Return (x, y) of the center of cell containing provided text 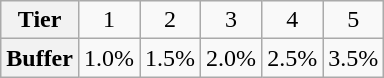
2.0% (232, 58)
1 (108, 20)
2.5% (292, 58)
4 (292, 20)
2 (170, 20)
5 (354, 20)
Tier (40, 20)
1.5% (170, 58)
1.0% (108, 58)
3 (232, 20)
Buffer (40, 58)
3.5% (354, 58)
